Extract the (X, Y) coordinate from the center of the cell holding the provided text.  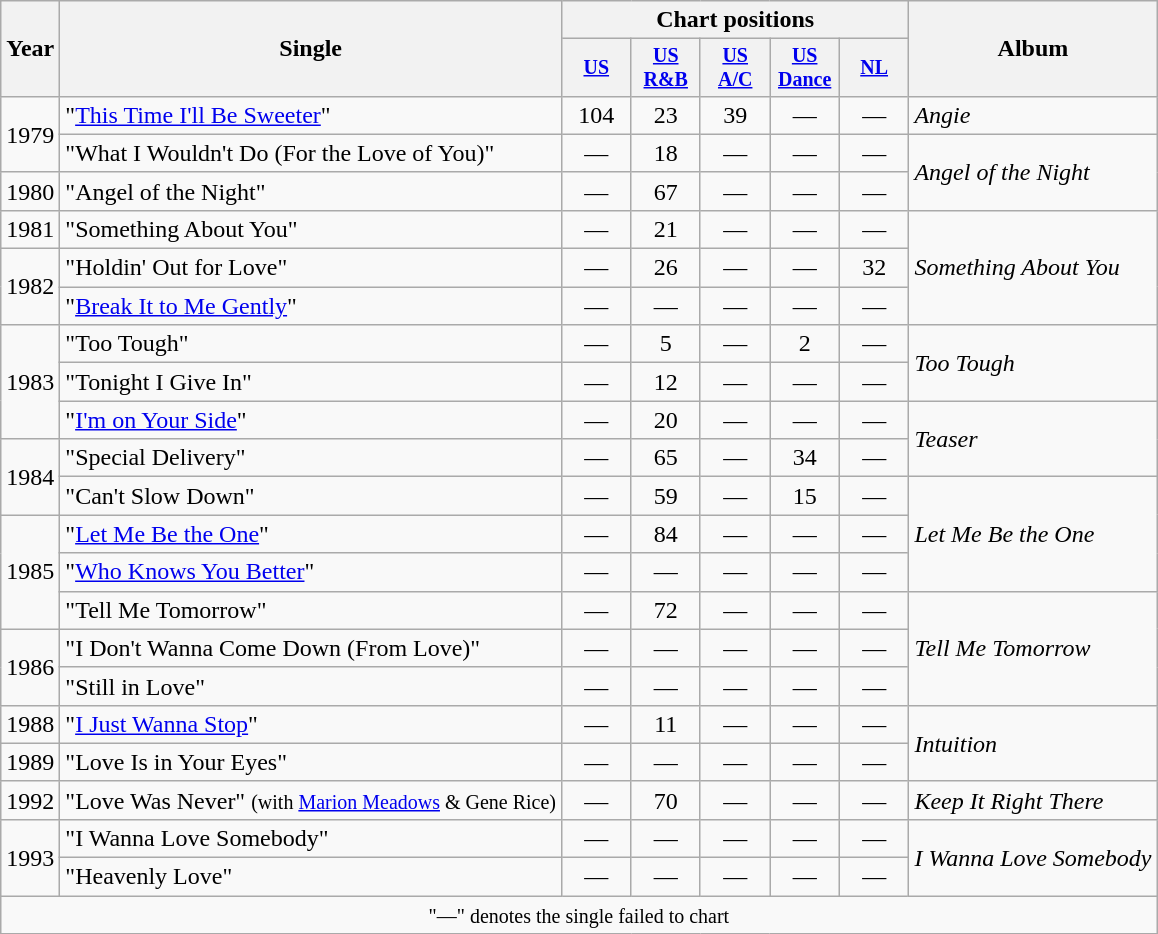
26 (666, 268)
US (596, 68)
Chart positions (736, 20)
1979 (30, 134)
67 (666, 191)
"This Time I'll Be Sweeter" (311, 115)
39 (734, 115)
72 (666, 610)
84 (666, 534)
Single (311, 49)
I Wanna Love Somebody (1033, 857)
1989 (30, 762)
"I Don't Wanna Come Down (From Love)" (311, 648)
Tell Me Tomorrow (1033, 648)
1992 (30, 800)
"I Just Wanna Stop" (311, 724)
18 (666, 153)
"Heavenly Love" (311, 877)
1985 (30, 572)
"Tell Me Tomorrow" (311, 610)
32 (874, 268)
Angel of the Night (1033, 172)
34 (804, 458)
"Something About You" (311, 229)
"Can't Slow Down" (311, 496)
65 (666, 458)
11 (666, 724)
Something About You (1033, 267)
USR&B (666, 68)
12 (666, 382)
"What I Wouldn't Do (For the Love of You)" (311, 153)
1981 (30, 229)
Too Tough (1033, 363)
1993 (30, 857)
"Angel of the Night" (311, 191)
21 (666, 229)
"Special Delivery" (311, 458)
23 (666, 115)
1986 (30, 667)
2 (804, 344)
"Tonight I Give In" (311, 382)
"Let Me Be the One" (311, 534)
"Holdin' Out for Love" (311, 268)
Let Me Be the One (1033, 534)
NL (874, 68)
"I'm on Your Side" (311, 420)
5 (666, 344)
Album (1033, 49)
1988 (30, 724)
"Still in Love" (311, 686)
1980 (30, 191)
59 (666, 496)
"Love Was Never" (with Marion Meadows & Gene Rice) (311, 800)
Keep It Right There (1033, 800)
"I Wanna Love Somebody" (311, 838)
"Love Is in Your Eyes" (311, 762)
"—" denotes the single failed to chart (579, 915)
15 (804, 496)
70 (666, 800)
Teaser (1033, 439)
1983 (30, 382)
Angie (1033, 115)
USA/C (734, 68)
104 (596, 115)
1982 (30, 287)
1984 (30, 477)
USDance (804, 68)
Year (30, 49)
20 (666, 420)
Intuition (1033, 743)
"Break It to Me Gently" (311, 306)
"Who Knows You Better" (311, 572)
"Too Tough" (311, 344)
